From the cell containing the given text, extract its center point as (X, Y) coordinate. 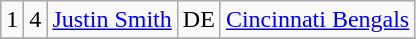
4 (36, 20)
1 (12, 20)
Justin Smith (112, 20)
DE (198, 20)
Cincinnati Bengals (317, 20)
